For the text-containing cell, return its midpoint in (X, Y) coordinate format. 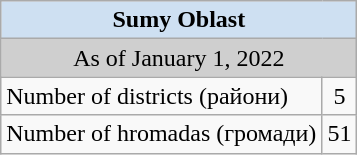
Number of districts (райони) (162, 96)
5 (340, 96)
Sumy Oblast (179, 20)
51 (340, 134)
Number of hromadas (громади) (162, 134)
As of January 1, 2022 (179, 58)
